Pinpoint the cell where the given text exists, returning its (X, Y) midpoint coordinate. 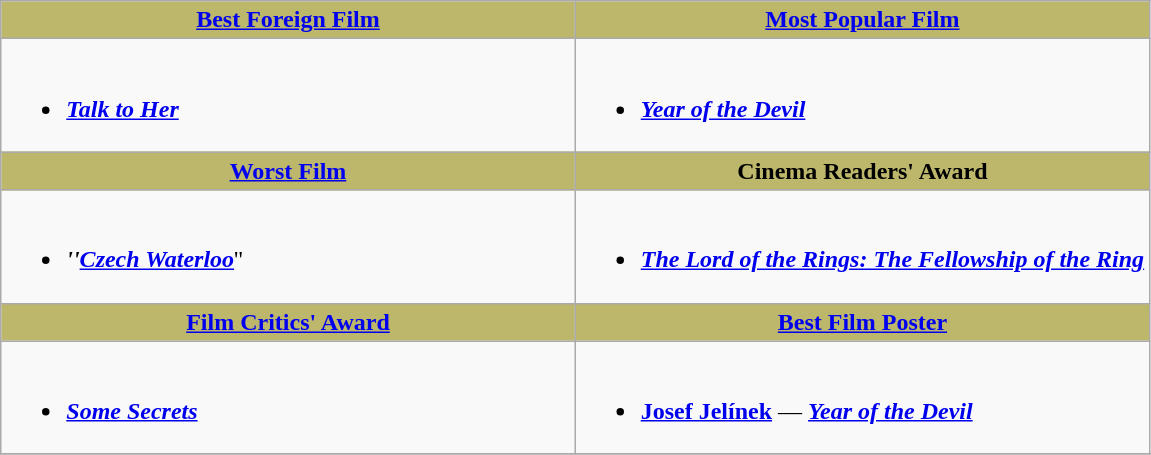
Film Critics' Award (288, 322)
Best Foreign Film (288, 20)
Cinema Readers' Award (862, 171)
Most Popular Film (862, 20)
''Czech Waterloo'' (288, 246)
The Lord of the Rings: The Fellowship of the Ring (862, 246)
Talk to Her (288, 96)
Josef Jelínek — Year of the Devil (862, 398)
Some Secrets (288, 398)
Year of the Devil (862, 96)
Worst Film (288, 171)
Best Film Poster (862, 322)
